Determine the (x, y) coordinate at the center of the cell enclosing the given text.  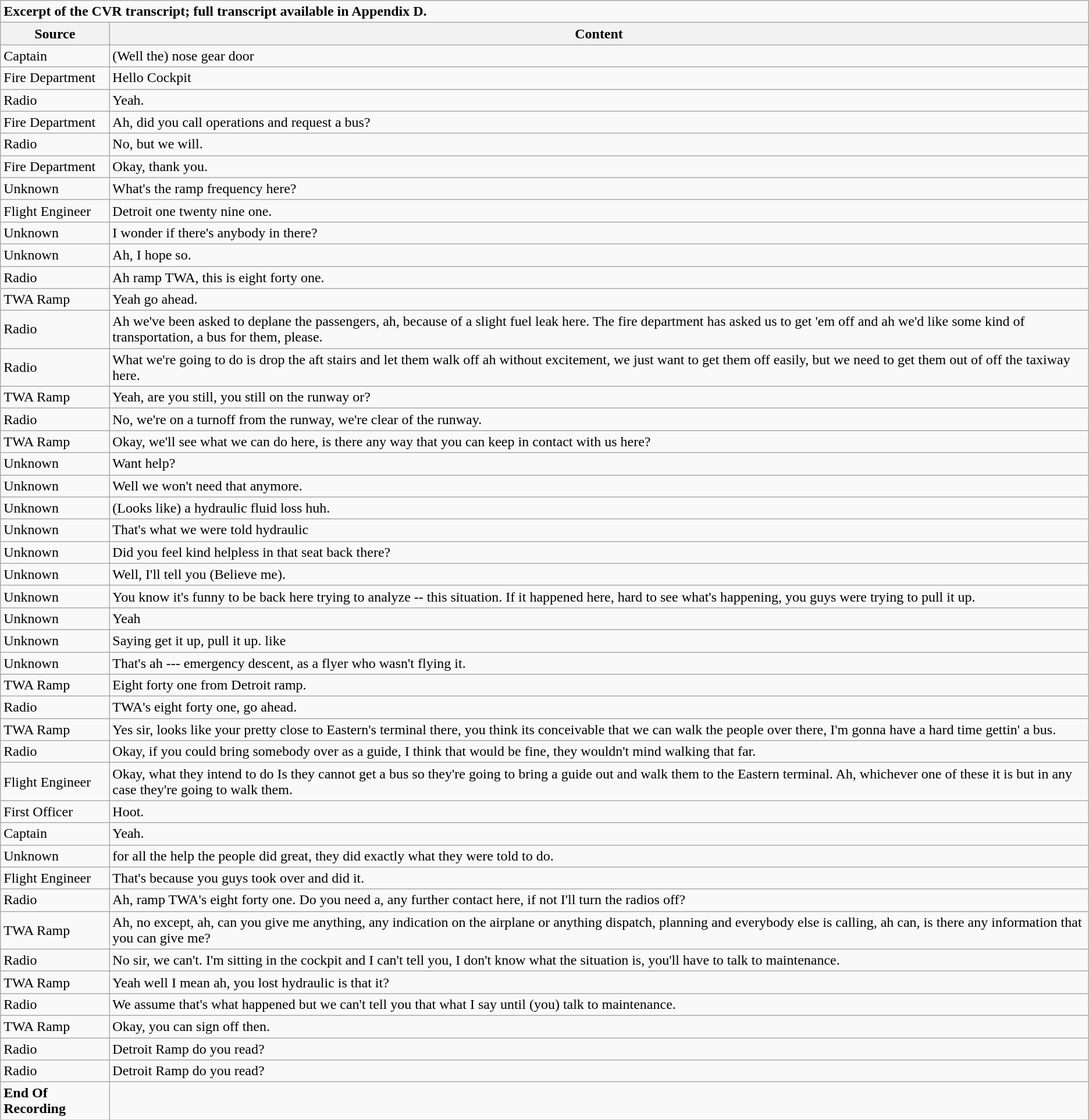
I wonder if there's anybody in there? (599, 233)
(Well the) nose gear door (599, 56)
Want help? (599, 464)
Excerpt of the CVR transcript; full transcript available in Appendix D. (544, 12)
End Of Recording (55, 1101)
Hoot. (599, 812)
Okay, if you could bring somebody over as a guide, I think that would be fine, they wouldn't mind walking that far. (599, 752)
No, but we will. (599, 144)
Well, I'll tell you (Believe me). (599, 574)
Saying get it up, pull it up. like (599, 641)
Ah ramp TWA, this is eight forty one. (599, 278)
Yeah well I mean ah, you lost hydraulic is that it? (599, 982)
Source (55, 34)
Ah, I hope so. (599, 255)
What's the ramp frequency here? (599, 189)
That's because you guys took over and did it. (599, 878)
TWA's eight forty one, go ahead. (599, 707)
Did you feel kind helpless in that seat back there? (599, 552)
Well we won't need that anymore. (599, 486)
We assume that's what happened but we can't tell you that what I say until (you) talk to maintenance. (599, 1004)
Hello Cockpit (599, 78)
Yeah go ahead. (599, 300)
Detroit one twenty nine one. (599, 211)
Eight forty one from Detroit ramp. (599, 685)
That's ah --- emergency descent, as a flyer who wasn't flying it. (599, 663)
Okay, we'll see what we can do here, is there any way that you can keep in contact with us here? (599, 442)
Ah, ramp TWA's eight forty one. Do you need a, any further contact here, if not I'll turn the radios off? (599, 900)
Okay, thank you. (599, 166)
(Looks like) a hydraulic fluid loss huh. (599, 508)
That's what we were told hydraulic (599, 530)
No, we're on a turnoff from the runway, we're clear of the runway. (599, 419)
for all the help the people did great, they did exactly what they were told to do. (599, 856)
No sir, we can't. I'm sitting in the cockpit and I can't tell you, I don't know what the situation is, you'll have to talk to maintenance. (599, 960)
Ah, did you call operations and request a bus? (599, 122)
Yeah (599, 618)
Content (599, 34)
Okay, you can sign off then. (599, 1026)
First Officer (55, 812)
Yeah, are you still, you still on the runway or? (599, 397)
